Locate the cell with the specified text and output its (X, Y) center coordinate. 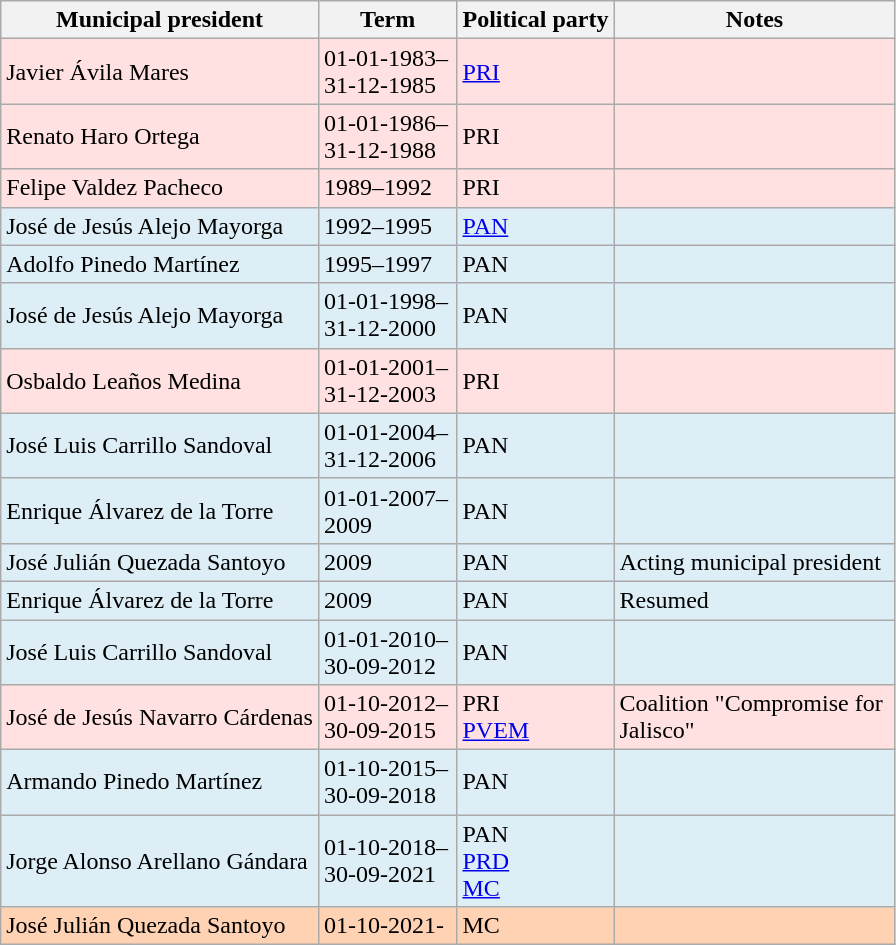
01-10-2018–30-09-2021 (388, 861)
Political party (536, 20)
Adolfo Pinedo Martínez (160, 264)
Renato Haro Ortega (160, 136)
PAN PRD MC (536, 861)
Armando Pinedo Martínez (160, 782)
01-01-1986–31-12-1988 (388, 136)
1989–1992 (388, 188)
01-01-2007–2009 (388, 510)
1995–1997 (388, 264)
01-01-2004–31-12-2006 (388, 446)
Osbaldo Leaños Medina (160, 380)
Felipe Valdez Pacheco (160, 188)
01-01-2010–30-09-2012 (388, 652)
Coalition "Compromise for Jalisco" (754, 718)
Acting municipal president (754, 562)
Resumed (754, 600)
Jorge Alonso Arellano Gándara (160, 861)
01-10-2015–30-09-2018 (388, 782)
01-01-1983–31-12-1985 (388, 72)
PRI PVEM (536, 718)
Municipal president (160, 20)
Term (388, 20)
Notes (754, 20)
1992–1995 (388, 226)
01-10-2021- (388, 926)
01-01-2001–31-12-2003 (388, 380)
01-01-1998–31-12-2000 (388, 316)
José de Jesús Navarro Cárdenas (160, 718)
Javier Ávila Mares (160, 72)
01-10-2012–30-09-2015 (388, 718)
MC (536, 926)
